Output the (X, Y) coordinate of the center of the cell containing the given text.  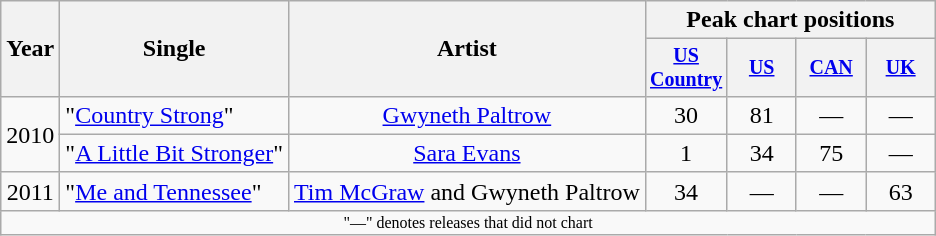
2010 (30, 134)
"A Little Bit Stronger" (174, 153)
81 (762, 115)
Year (30, 49)
2011 (30, 191)
63 (900, 191)
Sara Evans (466, 153)
Tim McGraw and Gwyneth Paltrow (466, 191)
Peak chart positions (790, 20)
UK (900, 68)
US (762, 68)
US Country (686, 68)
1 (686, 153)
"Country Strong" (174, 115)
"—" denotes releases that did not chart (468, 222)
30 (686, 115)
CAN (830, 68)
75 (830, 153)
Gwyneth Paltrow (466, 115)
Single (174, 49)
Artist (466, 49)
"Me and Tennessee" (174, 191)
